For the text-containing cell, return its midpoint in [x, y] coordinate format. 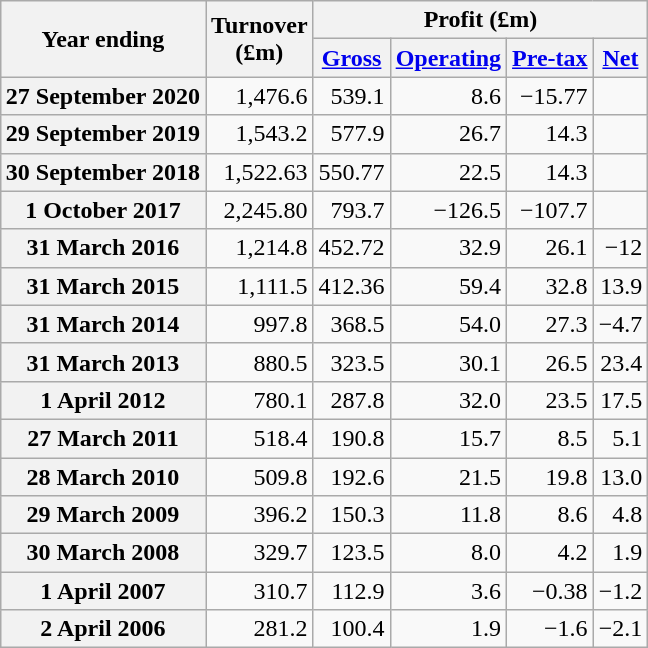
31 March 2015 [102, 286]
−1.2 [620, 591]
26.1 [550, 248]
880.5 [260, 362]
−15.77 [550, 96]
59.4 [448, 286]
Net [620, 58]
192.6 [352, 477]
30.1 [448, 362]
281.2 [260, 629]
1,214.8 [260, 248]
997.8 [260, 324]
1 April 2012 [102, 400]
5.1 [620, 438]
3.6 [448, 591]
29 September 2019 [102, 134]
Turnover(£m) [260, 39]
8.5 [550, 438]
1,522.63 [260, 172]
509.8 [260, 477]
1 April 2007 [102, 591]
31 March 2013 [102, 362]
780.1 [260, 400]
19.8 [550, 477]
−0.38 [550, 591]
32.9 [448, 248]
32.8 [550, 286]
27.3 [550, 324]
8.0 [448, 553]
1 October 2017 [102, 210]
550.77 [352, 172]
−107.7 [550, 210]
518.4 [260, 438]
412.36 [352, 286]
30 March 2008 [102, 553]
11.8 [448, 515]
23.4 [620, 362]
22.5 [448, 172]
2,245.80 [260, 210]
13.0 [620, 477]
396.2 [260, 515]
123.5 [352, 553]
−12 [620, 248]
29 March 2009 [102, 515]
32.0 [448, 400]
190.8 [352, 438]
15.7 [448, 438]
31 March 2016 [102, 248]
4.8 [620, 515]
1,543.2 [260, 134]
1,476.6 [260, 96]
54.0 [448, 324]
Year ending [102, 39]
17.5 [620, 400]
23.5 [550, 400]
368.5 [352, 324]
100.4 [352, 629]
27 March 2011 [102, 438]
Profit (£m) [480, 20]
−4.7 [620, 324]
539.1 [352, 96]
793.7 [352, 210]
Pre-tax [550, 58]
−2.1 [620, 629]
1,111.5 [260, 286]
452.72 [352, 248]
21.5 [448, 477]
150.3 [352, 515]
30 September 2018 [102, 172]
13.9 [620, 286]
323.5 [352, 362]
2 April 2006 [102, 629]
26.7 [448, 134]
4.2 [550, 553]
27 September 2020 [102, 96]
31 March 2014 [102, 324]
Operating [448, 58]
112.9 [352, 591]
329.7 [260, 553]
28 March 2010 [102, 477]
577.9 [352, 134]
−1.6 [550, 629]
Gross [352, 58]
−126.5 [448, 210]
310.7 [260, 591]
26.5 [550, 362]
287.8 [352, 400]
